Detect which cell encompasses the target text, then output its (x, y) center coordinate. 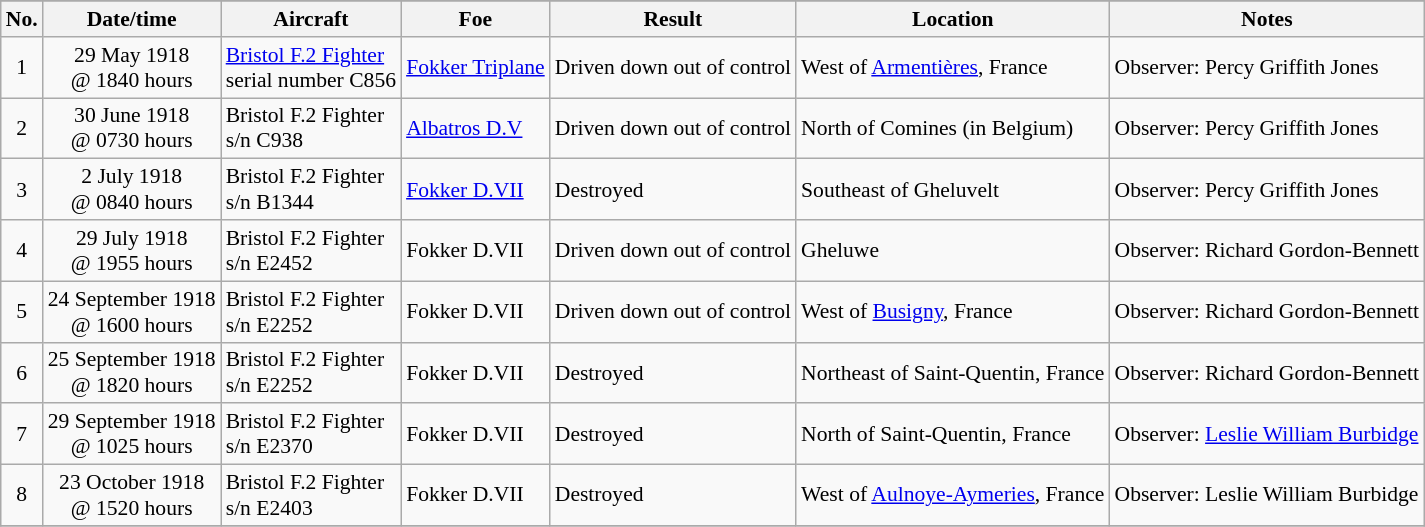
Notes (1268, 19)
23 October 1918@ 1520 hours (132, 496)
Bristol F.2 Fighters/n B1344 (311, 190)
2 July 1918@ 0840 hours (132, 190)
Bristol F.2 Fighters/n E2370 (311, 434)
Fokker Triplane (476, 68)
5 (22, 312)
6 (22, 372)
3 (22, 190)
24 September 1918@ 1600 hours (132, 312)
30 June 1918@ 0730 hours (132, 128)
Albatros D.V (476, 128)
Result (673, 19)
Foe (476, 19)
Date/time (132, 19)
North of Comines (in Belgium) (952, 128)
25 September 1918@ 1820 hours (132, 372)
Gheluwe (952, 250)
North of Saint-Quentin, France (952, 434)
Bristol F.2 Fighters/n C938 (311, 128)
No. (22, 19)
4 (22, 250)
29 September 1918@ 1025 hours (132, 434)
29 May 1918@ 1840 hours (132, 68)
Bristol F.2 Fighterserial number C856 (311, 68)
Aircraft (311, 19)
West of Aulnoye-Aymeries, France (952, 496)
West of Armentières, France (952, 68)
Bristol F.2 Fighters/n E2452 (311, 250)
Location (952, 19)
29 July 1918@ 1955 hours (132, 250)
2 (22, 128)
Bristol F.2 Fighters/n E2403 (311, 496)
8 (22, 496)
West of Busigny, France (952, 312)
7 (22, 434)
1 (22, 68)
Southeast of Gheluvelt (952, 190)
Northeast of Saint-Quentin, France (952, 372)
